Scan for the cell matching the given text and deliver its (x, y) coordinate at center. 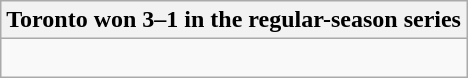
Toronto won 3–1 in the regular-season series (234, 20)
